Output the [x, y] coordinate of the center of the cell containing the given text.  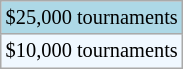
$10,000 tournaments [92, 51]
$25,000 tournaments [92, 17]
